From the cell containing the given text, extract its center point as (X, Y) coordinate. 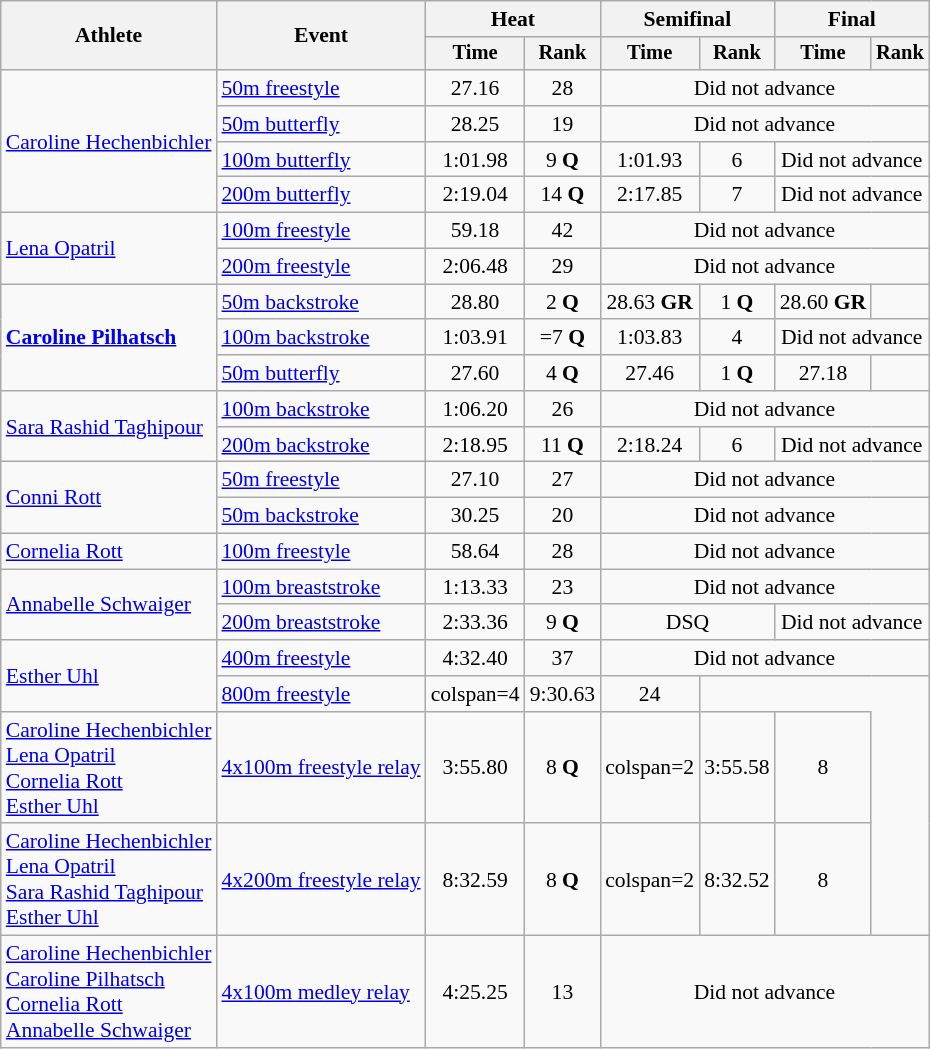
4x100m medley relay (320, 992)
27.18 (823, 373)
8:32.52 (736, 880)
1:13.33 (476, 587)
1:03.83 (650, 338)
3:55.58 (736, 768)
Caroline HechenbichlerLena OpatrilCornelia RottEsther Uhl (109, 768)
28.63 GR (650, 302)
2:18.95 (476, 445)
2 Q (562, 302)
Caroline Pilhatsch (109, 338)
27.16 (476, 88)
Cornelia Rott (109, 552)
58.64 (476, 552)
27.60 (476, 373)
9:30.63 (562, 694)
4 (736, 338)
100m butterfly (320, 160)
Sara Rashid Taghipour (109, 426)
2:06.48 (476, 267)
24 (650, 694)
8:32.59 (476, 880)
colspan=4 (476, 694)
14 Q (562, 195)
Annabelle Schwaiger (109, 604)
4:32.40 (476, 658)
4x200m freestyle relay (320, 880)
Caroline HechenbichlerCaroline PilhatschCornelia RottAnnabelle Schwaiger (109, 992)
200m breaststroke (320, 623)
Athlete (109, 36)
1:06.20 (476, 409)
Esther Uhl (109, 676)
13 (562, 992)
20 (562, 516)
2:33.36 (476, 623)
Semifinal (688, 19)
23 (562, 587)
200m freestyle (320, 267)
800m freestyle (320, 694)
100m breaststroke (320, 587)
400m freestyle (320, 658)
28.80 (476, 302)
30.25 (476, 516)
Lena Opatril (109, 248)
Heat (514, 19)
3:55.80 (476, 768)
200m backstroke (320, 445)
Event (320, 36)
1:03.91 (476, 338)
37 (562, 658)
4 Q (562, 373)
2:17.85 (650, 195)
19 (562, 124)
Final (852, 19)
28.60 GR (823, 302)
27.10 (476, 480)
27.46 (650, 373)
42 (562, 231)
1:01.98 (476, 160)
DSQ (688, 623)
4:25.25 (476, 992)
Caroline HechenbichlerLena OpatrilSara Rashid TaghipourEsther Uhl (109, 880)
11 Q (562, 445)
26 (562, 409)
2:19.04 (476, 195)
27 (562, 480)
59.18 (476, 231)
1:01.93 (650, 160)
4x100m freestyle relay (320, 768)
2:18.24 (650, 445)
200m butterfly (320, 195)
7 (736, 195)
=7 Q (562, 338)
28.25 (476, 124)
Conni Rott (109, 498)
Caroline Hechenbichler (109, 141)
29 (562, 267)
